Extract the [X, Y] coordinate from the center of the cell holding the provided text.  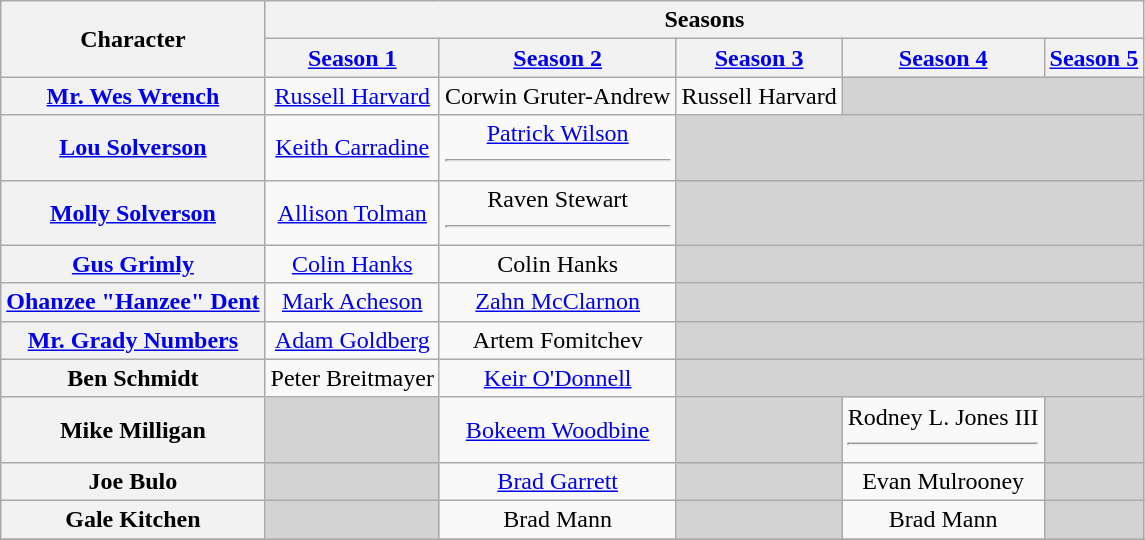
Allison Tolman [352, 212]
Ben Schmidt [133, 378]
Mike Milligan [133, 430]
Mr. Wes Wrench [133, 96]
Evan Mulrooney [943, 481]
Patrick Wilson [558, 148]
Mark Acheson [352, 302]
Molly Solverson [133, 212]
Seasons [704, 20]
Gale Kitchen [133, 519]
Brad Garrett [558, 481]
Character [133, 39]
Season 4 [943, 58]
Season 5 [1094, 58]
Keir O'Donnell [558, 378]
Rodney L. Jones III [943, 430]
Ohanzee "Hanzee" Dent [133, 302]
Joe Bulo [133, 481]
Corwin Gruter-Andrew [558, 96]
Bokeem Woodbine [558, 430]
Zahn McClarnon [558, 302]
Artem Fomitchev [558, 340]
Keith Carradine [352, 148]
Season 3 [759, 58]
Raven Stewart [558, 212]
Mr. Grady Numbers [133, 340]
Season 1 [352, 58]
Lou Solverson [133, 148]
Season 2 [558, 58]
Adam Goldberg [352, 340]
Gus Grimly [133, 264]
Peter Breitmayer [352, 378]
